Extract the (x, y) coordinate from the center of the cell holding the provided text.  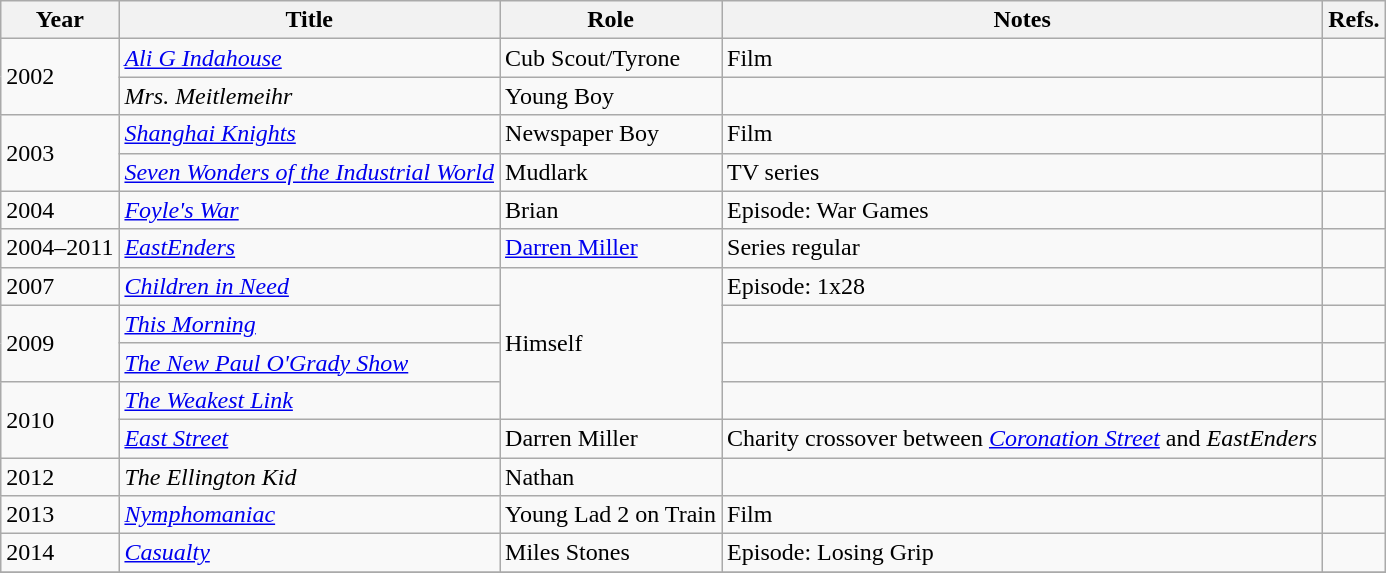
2009 (60, 343)
Refs. (1354, 20)
Notes (1022, 20)
Brian (611, 210)
Mudlark (611, 172)
The Ellington Kid (310, 477)
2012 (60, 477)
Role (611, 20)
Episode: 1x28 (1022, 286)
Title (310, 20)
Miles Stones (611, 553)
2010 (60, 419)
Young Boy (611, 96)
EastEnders (310, 248)
Nathan (611, 477)
2004–2011 (60, 248)
Year (60, 20)
TV series (1022, 172)
Ali G Indahouse (310, 58)
Himself (611, 343)
Series regular (1022, 248)
Seven Wonders of the Industrial World (310, 172)
Newspaper Boy (611, 134)
The New Paul O'Grady Show (310, 362)
Foyle's War (310, 210)
Young Lad 2 on Train (611, 515)
Episode: Losing Grip (1022, 553)
2013 (60, 515)
2004 (60, 210)
Children in Need (310, 286)
The Weakest Link (310, 400)
Casualty (310, 553)
This Morning (310, 324)
Shanghai Knights (310, 134)
2003 (60, 153)
Charity crossover between Coronation Street and EastEnders (1022, 438)
2007 (60, 286)
Mrs. Meitlemeihr (310, 96)
East Street (310, 438)
Nymphomaniac (310, 515)
Episode: War Games (1022, 210)
Cub Scout/Tyrone (611, 58)
2002 (60, 77)
2014 (60, 553)
